Capture the cell that displays the provided text and extract its [X, Y] central coordinate. 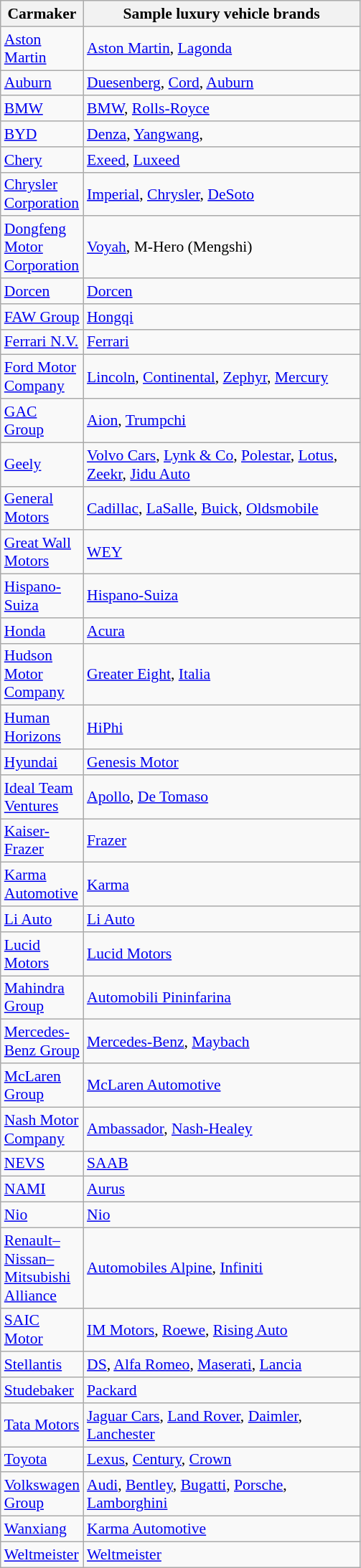
Carmaker [42, 14]
Genesis Motor [221, 762]
Ferrari N.V. [42, 342]
General Motors [42, 508]
Kaiser-Frazer [42, 840]
BYD [42, 134]
Hyundai [42, 762]
FAW Group [42, 317]
Ferrari [221, 342]
Lincoln, Continental, Zephyr, Mercury [221, 377]
Mahindra Group [42, 998]
Apollo, De Tomaso [221, 797]
Geely [42, 465]
Wanxiang [42, 1529]
IM Motors, Roewe, Rising Auto [221, 1329]
Cadillac, LaSalle, Buick, Oldsmobile [221, 508]
Audi, Bentley, Bugatti, Porsche, Lamborghini [221, 1494]
BMW [42, 109]
Frazer [221, 840]
Chrysler Corporation [42, 194]
GAC Group [42, 420]
Volvo Cars, Lynk & Co, Polestar, Lotus, Zeekr, Jidu Auto [221, 465]
Volkswagen Group [42, 1494]
NEVS [42, 1164]
BMW, Rolls-Royce [221, 109]
Chery [42, 160]
Honda [42, 631]
Lexus, Century, Crown [221, 1460]
Duesenberg, Cord, Auburn [221, 83]
Hudson Motor Company [42, 674]
Voyah, M-Hero (Mengshi) [221, 248]
Ambassador, Nash-Healey [221, 1129]
Studebaker [42, 1390]
McLaren Automotive [221, 1085]
Aston Martin [42, 49]
SAIC Motor [42, 1329]
Aion, Trumpchi [221, 420]
Mercedes-Benz Group [42, 1041]
Imperial, Chrysler, DeSoto [221, 194]
Greater Eight, Italia [221, 674]
Nash Motor Company [42, 1129]
Great Wall Motors [42, 552]
NAMI [42, 1189]
Jaguar Cars, Land Rover, Daimler, Lanchester [221, 1425]
WEY [221, 552]
Renault–Nissan–Mitsubishi Alliance [42, 1268]
Human Horizons [42, 727]
McLaren Group [42, 1085]
Auburn [42, 83]
Aurus [221, 1189]
Acura [221, 631]
Tata Motors [42, 1425]
Ford Motor Company [42, 377]
Dongfeng Motor Corporation [42, 248]
DS, Alfa Romeo, Maserati, Lancia [221, 1365]
Packard [221, 1390]
SAAB [221, 1164]
Sample luxury vehicle brands [221, 14]
HiPhi [221, 727]
Denza, Yangwang, [221, 134]
Toyota [42, 1460]
Automobili Pininfarina [221, 998]
Ideal Team Ventures [42, 797]
Hongqi [221, 317]
Automobiles Alpine, Infiniti [221, 1268]
Stellantis [42, 1365]
Karma [221, 885]
Aston Martin, Lagonda [221, 49]
Mercedes-Benz, Maybach [221, 1041]
Exeed, Luxeed [221, 160]
